Extract the (x, y) coordinate from the center of the cell holding the provided text.  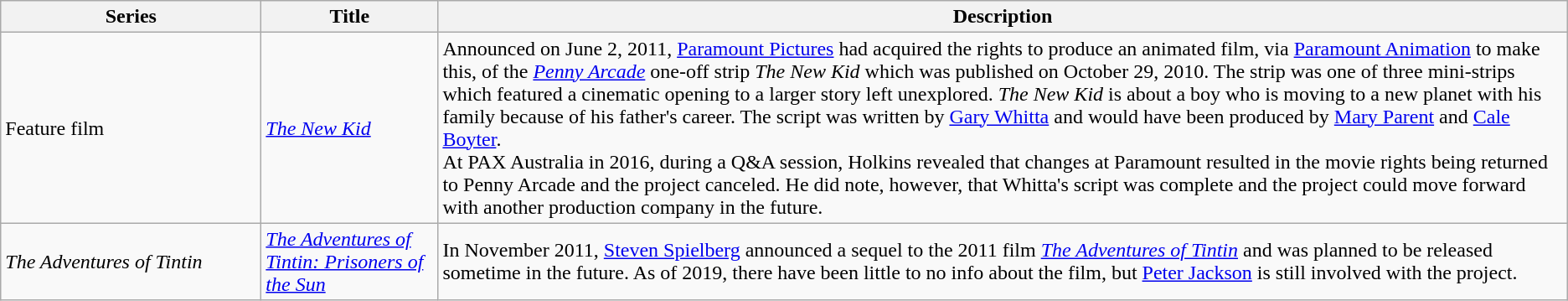
The Adventures of Tintin (131, 262)
The Adventures of Tintin: Prisoners of the Sun (350, 262)
Feature film (131, 127)
Series (131, 17)
The New Kid (350, 127)
Description (1003, 17)
Title (350, 17)
